For the text-containing cell, return its midpoint in (X, Y) coordinate format. 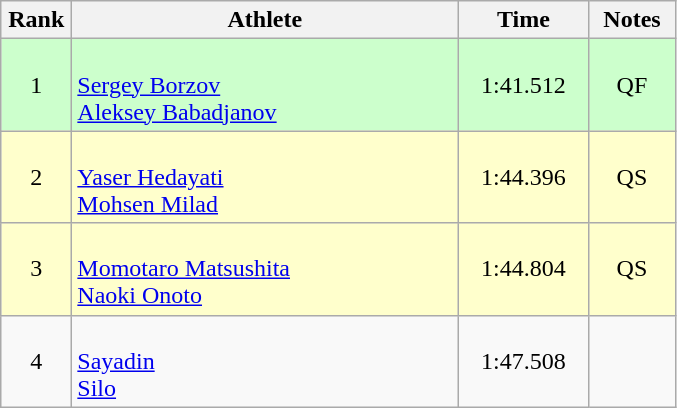
Rank (36, 20)
1:44.804 (524, 269)
Athlete (265, 20)
QF (632, 85)
1 (36, 85)
1:41.512 (524, 85)
Sergey BorzovAleksey Babadjanov (265, 85)
1:47.508 (524, 361)
SayadinSilo (265, 361)
Notes (632, 20)
2 (36, 177)
3 (36, 269)
Yaser HedayatiMohsen Milad (265, 177)
4 (36, 361)
Time (524, 20)
Momotaro MatsushitaNaoki Onoto (265, 269)
1:44.396 (524, 177)
